Detect which cell encompasses the target text, then output its [x, y] center coordinate. 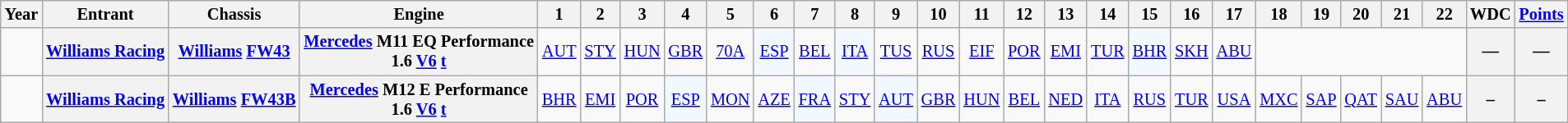
2 [600, 14]
18 [1278, 14]
SAP [1321, 99]
Williams FW43 [234, 52]
4 [686, 14]
TUS [896, 52]
12 [1023, 14]
16 [1191, 14]
WDC [1491, 14]
20 [1361, 14]
5 [731, 14]
MXC [1278, 99]
6 [773, 14]
Mercedes M11 EQ Performance1.6 V6 t [419, 52]
8 [855, 14]
QAT [1361, 99]
AZE [773, 99]
SKH [1191, 52]
Points [1542, 14]
EIF [981, 52]
FRA [814, 99]
1 [559, 14]
Chassis [234, 14]
10 [939, 14]
7 [814, 14]
SAU [1402, 99]
17 [1234, 14]
15 [1150, 14]
MON [731, 99]
Entrant [105, 14]
21 [1402, 14]
22 [1445, 14]
Year [21, 14]
19 [1321, 14]
70A [731, 52]
Mercedes M12 E Performance1.6 V6 t [419, 99]
3 [643, 14]
9 [896, 14]
NED [1066, 99]
14 [1107, 14]
Williams FW43B [234, 99]
13 [1066, 14]
Engine [419, 14]
11 [981, 14]
USA [1234, 99]
